Return [X, Y] of the center of cell containing provided text 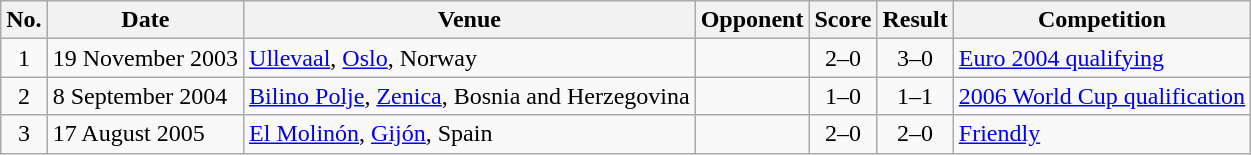
Competition [1102, 20]
1–1 [915, 96]
Result [915, 20]
El Molinón, Gijón, Spain [470, 134]
No. [24, 20]
Friendly [1102, 134]
3 [24, 134]
2006 World Cup qualification [1102, 96]
1 [24, 58]
Score [843, 20]
Bilino Polje, Zenica, Bosnia and Herzegovina [470, 96]
Euro 2004 qualifying [1102, 58]
2 [24, 96]
1–0 [843, 96]
8 September 2004 [145, 96]
Opponent [752, 20]
17 August 2005 [145, 134]
3–0 [915, 58]
Ullevaal, Oslo, Norway [470, 58]
19 November 2003 [145, 58]
Date [145, 20]
Venue [470, 20]
